Return the [X, Y] coordinate for the center point of the cell that contains the specified text.  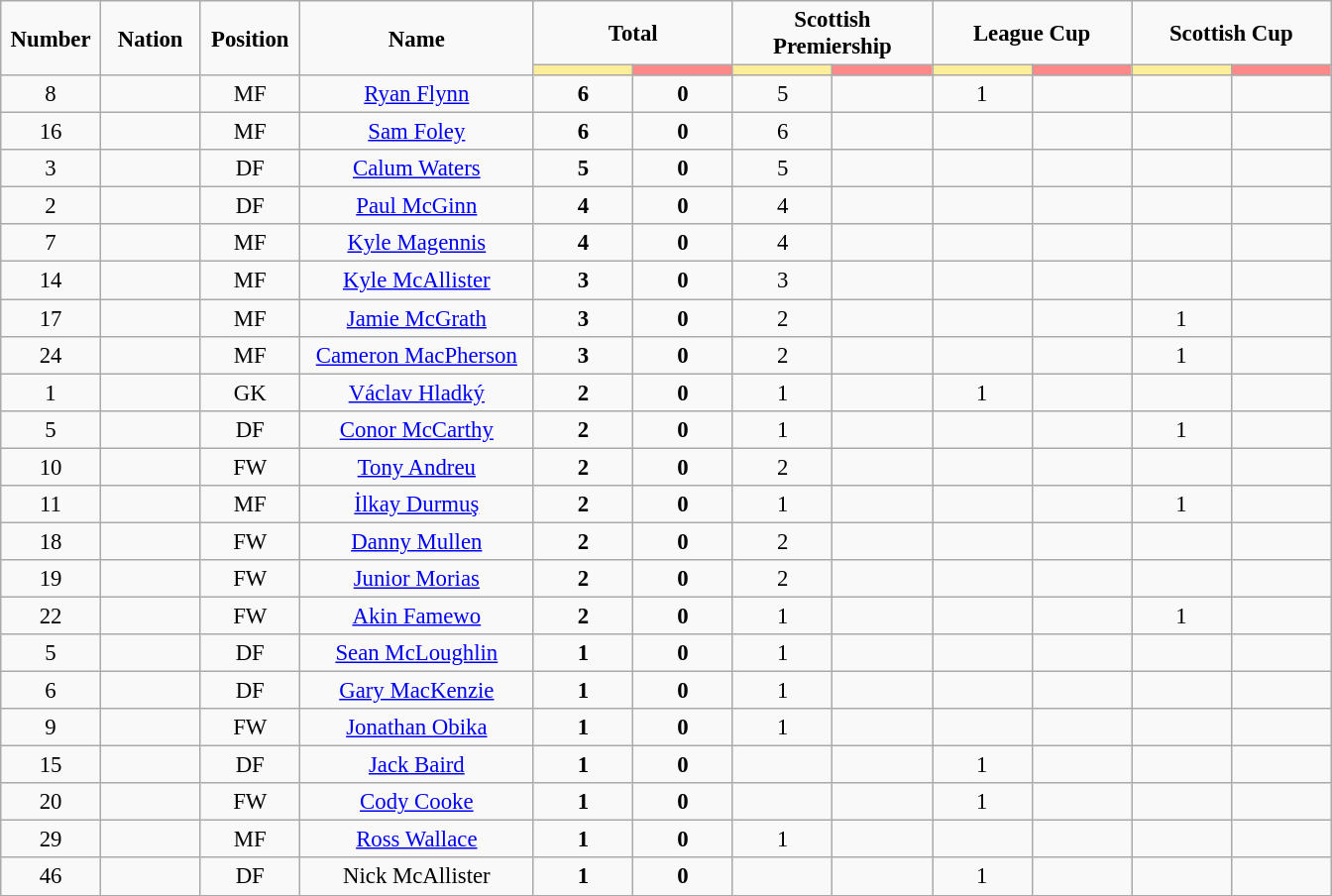
Ryan Flynn [417, 94]
22 [52, 616]
9 [52, 728]
20 [52, 802]
Junior Morias [417, 579]
Number [52, 38]
Calum Waters [417, 168]
Paul McGinn [417, 206]
Scottish Cup [1231, 34]
Sean McLoughlin [417, 653]
18 [52, 541]
Nick McAllister [417, 877]
14 [52, 280]
Jonathan Obika [417, 728]
Scottish Premiership [832, 34]
11 [52, 504]
Danny Mullen [417, 541]
46 [52, 877]
Total [632, 34]
Conor McCarthy [417, 429]
İlkay Durmuş [417, 504]
19 [52, 579]
Kyle McAllister [417, 280]
Name [417, 38]
Cody Cooke [417, 802]
League Cup [1031, 34]
Gary MacKenzie [417, 691]
Sam Foley [417, 132]
17 [52, 318]
7 [52, 243]
Jack Baird [417, 765]
8 [52, 94]
GK [250, 392]
Position [250, 38]
Václav Hladký [417, 392]
Nation [151, 38]
Cameron MacPherson [417, 355]
Jamie McGrath [417, 318]
15 [52, 765]
Tony Andreu [417, 467]
29 [52, 840]
10 [52, 467]
Ross Wallace [417, 840]
Akin Famewo [417, 616]
Kyle Magennis [417, 243]
16 [52, 132]
24 [52, 355]
